Detect which cell encompasses the target text, then output its [X, Y] center coordinate. 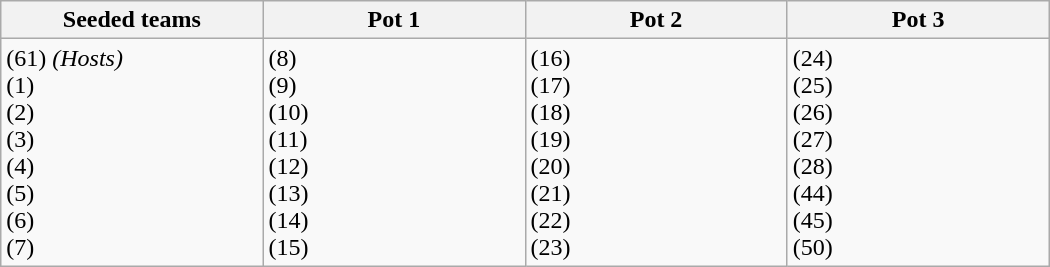
(24) (25) (26) (27) (28) (44) (45) (50) [918, 152]
Pot 1 [394, 20]
Seeded teams [132, 20]
Pot 3 [918, 20]
Pot 2 [656, 20]
(8) (9) (10) (11) (12) (13) (14) (15) [394, 152]
(61) (Hosts) (1) (2) (3) (4) (5) (6) (7) [132, 152]
(16) (17) (18) (19) (20) (21) (22) (23) [656, 152]
